Scan for the cell matching the given text and deliver its (X, Y) coordinate at center. 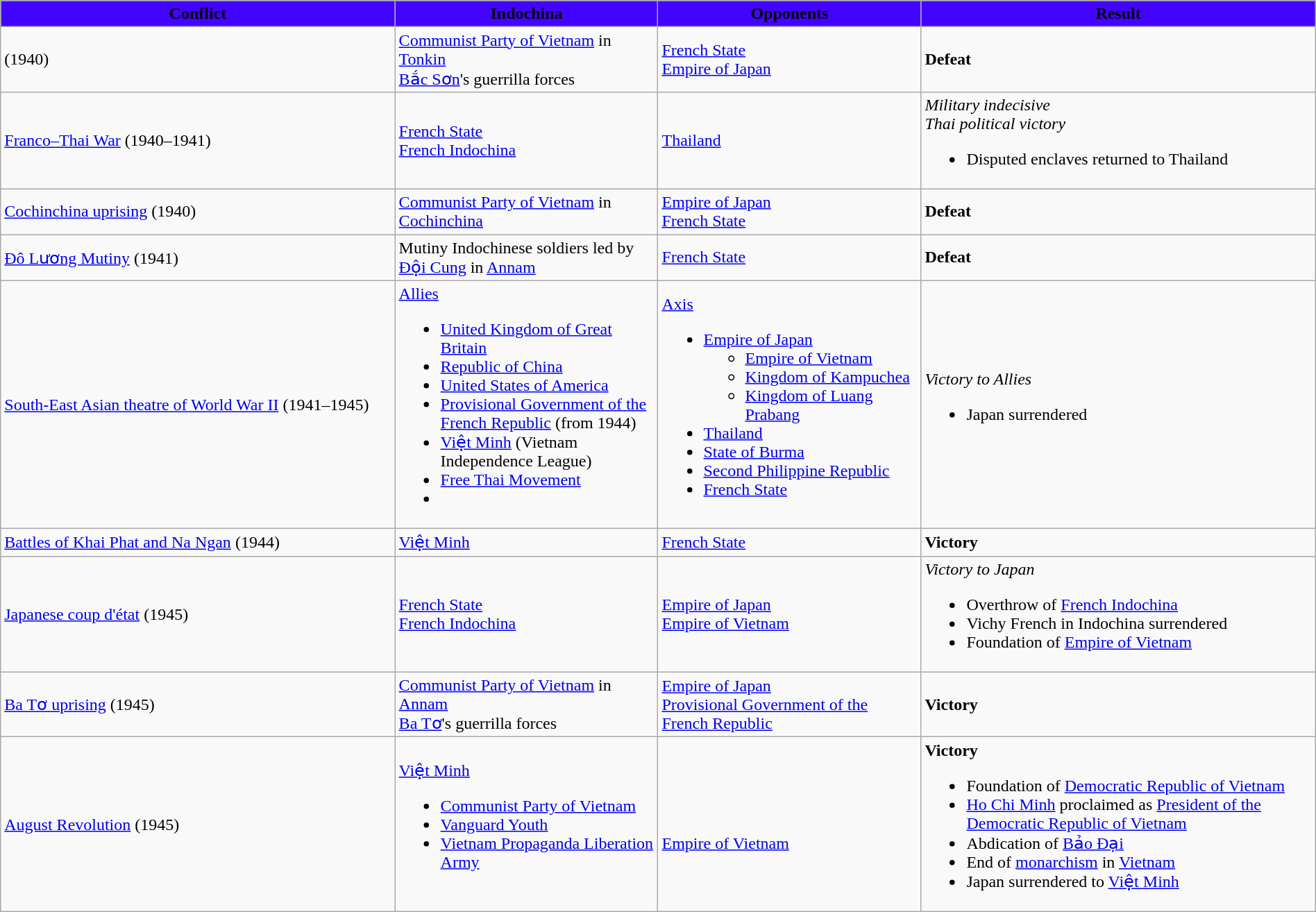
Empire of Japan Empire of Vietnam (790, 614)
South-East Asian theatre of World War II (1941–1945) (198, 405)
Conflict (198, 14)
Đô Lương Mutiny (1941) (198, 258)
Communist Party of Vietnam in Cochinchina (526, 211)
Japanese coup d'état (1945) (198, 614)
Result (1118, 14)
Việt Minh (526, 543)
Communist Party of Vietnam in Annam Ba Tơ's guerrilla forces (526, 704)
Battles of Khai Phat and Na Ngan (1944) (198, 543)
Empire of Japan Provisional Government of the French Republic (790, 704)
Empire of Japan French State (790, 211)
Axis Empire of Japan Empire of Vietnam Kingdom of Kampuchea Kingdom of Luang Prabang Thailand State of Burma Second Philippine Republic French State (790, 405)
Mutiny Indochinese soldiers led by Đội Cung in Annam (526, 258)
Empire of Vietnam (790, 825)
Military indecisive Thai political victoryDisputed enclaves returned to Thailand (1118, 140)
Communist Party of Vietnam in Tonkin Bắc Sơn's guerrilla forces (526, 60)
Franco–Thai War (1940–1941) (198, 140)
Opponents (790, 14)
Ba Tơ uprising (1945) (198, 704)
Victory to AlliesJapan surrendered (1118, 405)
Victory to JapanOverthrow of French IndochinaVichy French in Indochina surrenderedFoundation of Empire of Vietnam (1118, 614)
Việt Minh Communist Party of Vietnam Vanguard Youth Vietnam Propaganda Liberation Army (526, 825)
Thailand (790, 140)
(1940) (198, 60)
French State Empire of Japan (790, 60)
Indochina (526, 14)
August Revolution (1945) (198, 825)
Cochinchina uprising (1940) (198, 211)
